For the text-containing cell, return its midpoint in [x, y] coordinate format. 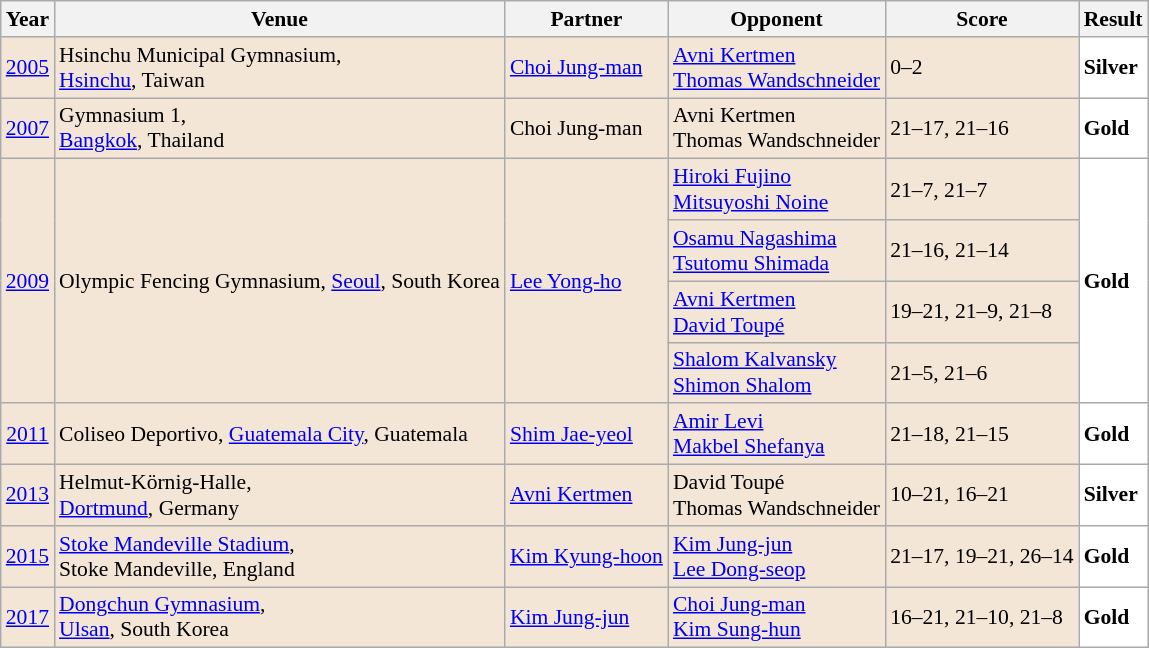
0–2 [982, 68]
Hiroki Fujino Mitsuyoshi Noine [776, 190]
Partner [586, 19]
Score [982, 19]
Helmut-Körnig-Halle,Dortmund, Germany [280, 496]
21–5, 21–6 [982, 372]
Dongchun Gymnasium,Ulsan, South Korea [280, 618]
21–18, 21–15 [982, 434]
Gymnasium 1,Bangkok, Thailand [280, 128]
2017 [28, 618]
10–21, 16–21 [982, 496]
2011 [28, 434]
Amir Levi Makbel Shefanya [776, 434]
21–17, 19–21, 26–14 [982, 556]
Shalom Kalvansky Shimon Shalom [776, 372]
Avni Kertmen [586, 496]
Shim Jae-yeol [586, 434]
Kim Jung-jun Lee Dong-seop [776, 556]
Choi Jung-man Kim Sung-hun [776, 618]
Kim Kyung-hoon [586, 556]
Stoke Mandeville Stadium,Stoke Mandeville, England [280, 556]
Avni Kertmen David Toupé [776, 312]
2005 [28, 68]
21–7, 21–7 [982, 190]
2013 [28, 496]
21–16, 21–14 [982, 250]
Olympic Fencing Gymnasium, Seoul, South Korea [280, 281]
2007 [28, 128]
19–21, 21–9, 21–8 [982, 312]
Lee Yong-ho [586, 281]
Coliseo Deportivo, Guatemala City, Guatemala [280, 434]
Hsinchu Municipal Gymnasium,Hsinchu, Taiwan [280, 68]
2015 [28, 556]
Osamu Nagashima Tsutomu Shimada [776, 250]
21–17, 21–16 [982, 128]
David Toupé Thomas Wandschneider [776, 496]
Opponent [776, 19]
Kim Jung-jun [586, 618]
Venue [280, 19]
Result [1114, 19]
2009 [28, 281]
Year [28, 19]
16–21, 21–10, 21–8 [982, 618]
